Determine the [X, Y] coordinate at the center of the cell enclosing the given text.  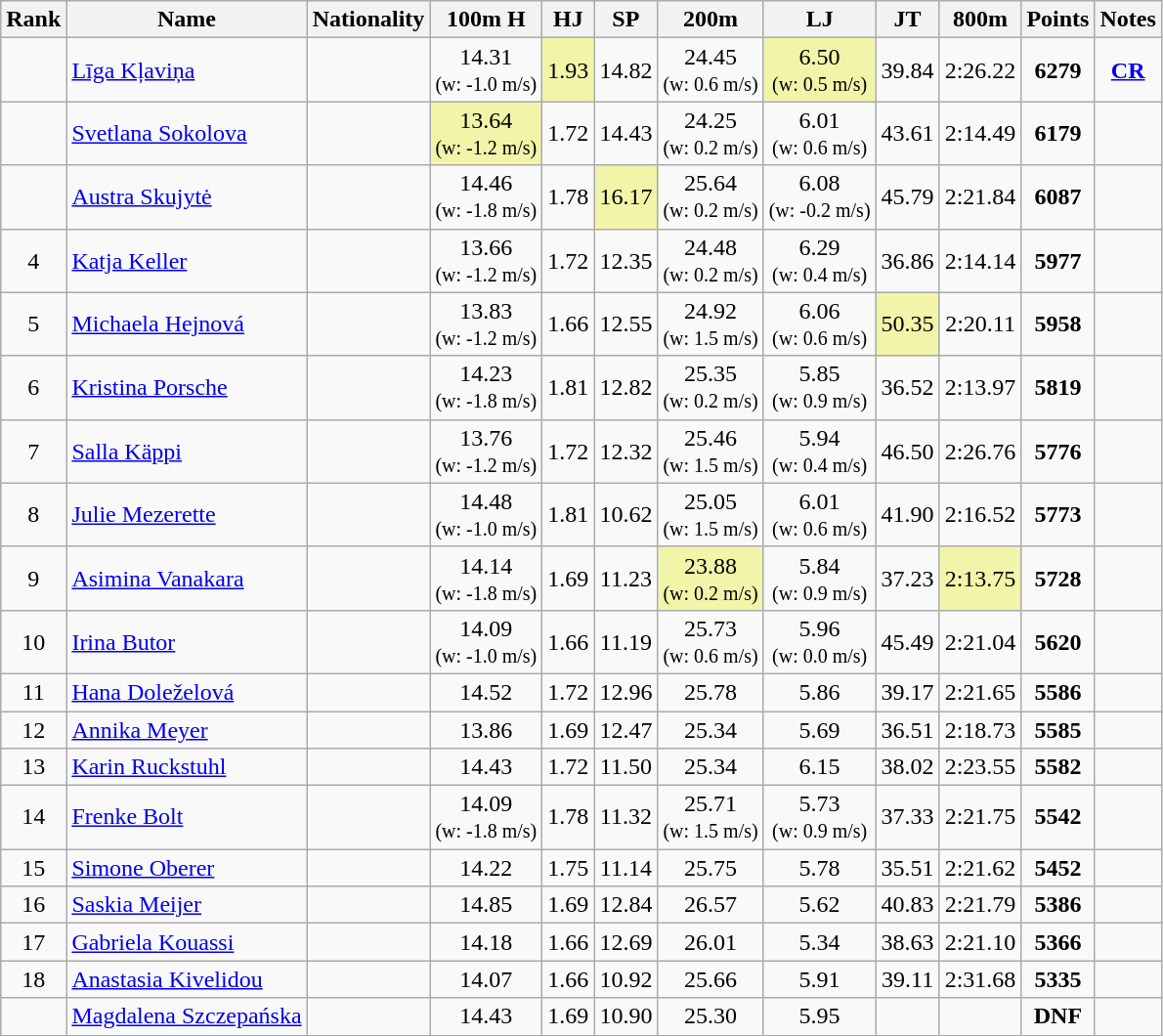
12.82 [625, 387]
2:21.10 [980, 942]
2:16.52 [980, 514]
Asimina Vanakara [187, 579]
11.32 [625, 817]
Kristina Porsche [187, 387]
4 [33, 260]
12.32 [625, 452]
5.73(w: 0.9 m/s) [819, 817]
2:31.68 [980, 979]
13.83(w: -1.2 m/s) [487, 324]
35.51 [907, 868]
38.02 [907, 767]
12.96 [625, 692]
24.48(w: 0.2 m/s) [711, 260]
14.09(w: -1.8 m/s) [487, 817]
25.75 [711, 868]
12.84 [625, 905]
Līga Kļaviņa [187, 70]
17 [33, 942]
43.61 [907, 133]
5 [33, 324]
25.05(w: 1.5 m/s) [711, 514]
8 [33, 514]
13.66(w: -1.2 m/s) [487, 260]
2:23.55 [980, 767]
2:21.75 [980, 817]
37.33 [907, 817]
10.92 [625, 979]
Notes [1128, 20]
41.90 [907, 514]
6.29(w: 0.4 m/s) [819, 260]
37.23 [907, 579]
Magdalena Szczepańska [187, 1016]
38.63 [907, 942]
Katja Keller [187, 260]
5.34 [819, 942]
2:21.79 [980, 905]
2:21.62 [980, 868]
Karin Ruckstuhl [187, 767]
9 [33, 579]
5977 [1057, 260]
11.23 [625, 579]
2:20.11 [980, 324]
11 [33, 692]
14.09(w: -1.0 m/s) [487, 641]
5586 [1057, 692]
11.50 [625, 767]
2:13.97 [980, 387]
Gabriela Kouassi [187, 942]
25.46(w: 1.5 m/s) [711, 452]
25.78 [711, 692]
5819 [1057, 387]
Simone Oberer [187, 868]
36.86 [907, 260]
5.96(w: 0.0 m/s) [819, 641]
5620 [1057, 641]
10.90 [625, 1016]
24.92(w: 1.5 m/s) [711, 324]
14.18 [487, 942]
2:21.04 [980, 641]
36.51 [907, 730]
2:14.14 [980, 260]
5335 [1057, 979]
DNF [1057, 1016]
39.17 [907, 692]
Michaela Hejnová [187, 324]
14.48(w: -1.0 m/s) [487, 514]
16.17 [625, 197]
14.31(w: -1.0 m/s) [487, 70]
Name [187, 20]
5776 [1057, 452]
25.71(w: 1.5 m/s) [711, 817]
18 [33, 979]
5.85(w: 0.9 m/s) [819, 387]
5.95 [819, 1016]
5.86 [819, 692]
6.06(w: 0.6 m/s) [819, 324]
Svetlana Sokolova [187, 133]
5.91 [819, 979]
CR [1128, 70]
14.82 [625, 70]
2:26.22 [980, 70]
25.73(w: 0.6 m/s) [711, 641]
26.57 [711, 905]
14.22 [487, 868]
5386 [1057, 905]
Austra Skujytė [187, 197]
Saskia Meijer [187, 905]
12.35 [625, 260]
50.35 [907, 324]
23.88(w: 0.2 m/s) [711, 579]
39.84 [907, 70]
200m [711, 20]
13.64(w: -1.2 m/s) [487, 133]
24.25(w: 0.2 m/s) [711, 133]
5773 [1057, 514]
5366 [1057, 942]
5.78 [819, 868]
5542 [1057, 817]
LJ [819, 20]
Hana Doleželová [187, 692]
13.76(w: -1.2 m/s) [487, 452]
Frenke Bolt [187, 817]
14.07 [487, 979]
6.15 [819, 767]
46.50 [907, 452]
6087 [1057, 197]
SP [625, 20]
Julie Mezerette [187, 514]
6.50(w: 0.5 m/s) [819, 70]
7 [33, 452]
10 [33, 641]
1.75 [569, 868]
5958 [1057, 324]
6.08(w: -0.2 m/s) [819, 197]
39.11 [907, 979]
Points [1057, 20]
800m [980, 20]
Anastasia Kivelidou [187, 979]
24.45(w: 0.6 m/s) [711, 70]
36.52 [907, 387]
25.30 [711, 1016]
5728 [1057, 579]
JT [907, 20]
5452 [1057, 868]
14.14(w: -1.8 m/s) [487, 579]
15 [33, 868]
14.46(w: -1.8 m/s) [487, 197]
13.86 [487, 730]
2:21.65 [980, 692]
13 [33, 767]
2:18.73 [980, 730]
6 [33, 387]
25.35(w: 0.2 m/s) [711, 387]
5.62 [819, 905]
14.23(w: -1.8 m/s) [487, 387]
HJ [569, 20]
10.62 [625, 514]
Annika Meyer [187, 730]
12 [33, 730]
12.47 [625, 730]
Rank [33, 20]
40.83 [907, 905]
25.64(w: 0.2 m/s) [711, 197]
5585 [1057, 730]
16 [33, 905]
100m H [487, 20]
5.94(w: 0.4 m/s) [819, 452]
5582 [1057, 767]
45.79 [907, 197]
2:13.75 [980, 579]
11.14 [625, 868]
26.01 [711, 942]
6279 [1057, 70]
12.69 [625, 942]
25.66 [711, 979]
Irina Butor [187, 641]
5.84(w: 0.9 m/s) [819, 579]
2:26.76 [980, 452]
2:21.84 [980, 197]
Nationality [368, 20]
45.49 [907, 641]
5.69 [819, 730]
6179 [1057, 133]
1.93 [569, 70]
14 [33, 817]
Salla Käppi [187, 452]
12.55 [625, 324]
14.85 [487, 905]
2:14.49 [980, 133]
11.19 [625, 641]
14.52 [487, 692]
